Determine the [X, Y] coordinate at the center of the cell enclosing the given text.  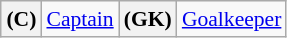
(C) [21, 19]
Goalkeeper [232, 19]
Captain [80, 19]
(GK) [148, 19]
